From the cell containing the given text, extract its center point as [x, y] coordinate. 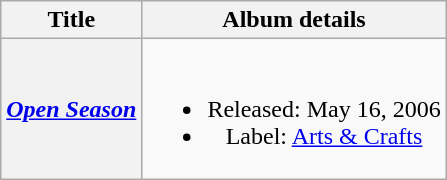
Album details [294, 20]
Title [72, 20]
Open Season [72, 109]
Released: May 16, 2006Label: Arts & Crafts [294, 109]
